For the text-containing cell, return its midpoint in [X, Y] coordinate format. 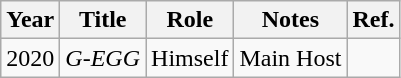
Role [190, 20]
Year [30, 20]
Ref. [374, 20]
Main Host [290, 58]
Title [103, 20]
2020 [30, 58]
G-EGG [103, 58]
Notes [290, 20]
Himself [190, 58]
